Locate the cell with the specified text and output its (x, y) center coordinate. 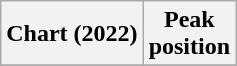
Chart (2022) (72, 34)
Peakposition (189, 34)
